Find where the given text appears and provide that cell's center as (X, Y) coordinate. 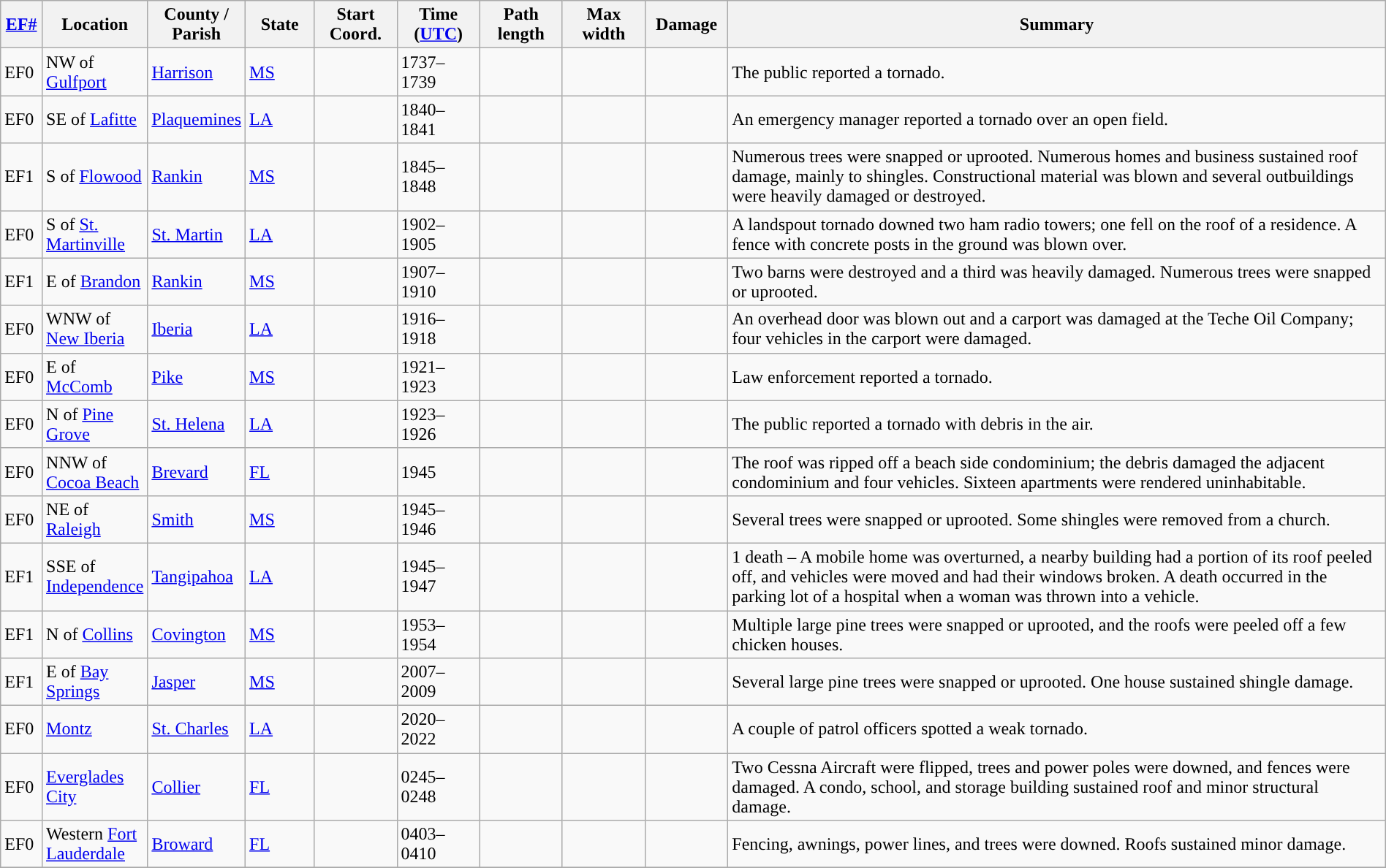
Brevard (197, 472)
Broward (197, 845)
An overhead door was blown out and a carport was damaged at the Teche Oil Company; four vehicles in the carport were damaged. (1057, 329)
St. Charles (197, 729)
NW of Gulfport (95, 72)
0403–0410 (439, 845)
Covington (197, 634)
St. Martin (197, 234)
1923–1926 (439, 424)
An emergency manager reported a tornado over an open field. (1057, 120)
The public reported a tornado with debris in the air. (1057, 424)
Summary (1057, 25)
Pike (197, 377)
Tangipahoa (197, 576)
Jasper (197, 682)
NNW of Cocoa Beach (95, 472)
1907–1910 (439, 282)
1737–1739 (439, 72)
2007–2009 (439, 682)
WNW of New Iberia (95, 329)
Iberia (197, 329)
Max width (604, 25)
Several trees were snapped or uprooted. Some shingles were removed from a church. (1057, 519)
1953–1954 (439, 634)
Location (95, 25)
1845–1848 (439, 177)
S of Flowood (95, 177)
Path length (520, 25)
N of Pine Grove (95, 424)
Plaquemines (197, 120)
Start Coord. (355, 25)
Time (UTC) (439, 25)
1945 (439, 472)
E of Bay Springs (95, 682)
Two barns were destroyed and a third was heavily damaged. Numerous trees were snapped or uprooted. (1057, 282)
Multiple large pine trees were snapped or uprooted, and the roofs were peeled off a few chicken houses. (1057, 634)
SSE of Independence (95, 576)
Smith (197, 519)
0245–0248 (439, 787)
Several large pine trees were snapped or uprooted. One house sustained shingle damage. (1057, 682)
NE of Raleigh (95, 519)
St. Helena (197, 424)
SE of Lafitte (95, 120)
1916–1918 (439, 329)
A couple of patrol officers spotted a weak tornado. (1057, 729)
State (280, 25)
Harrison (197, 72)
County / Parish (197, 25)
Montz (95, 729)
Collier (197, 787)
1921–1923 (439, 377)
The public reported a tornado. (1057, 72)
Fencing, awnings, power lines, and trees were downed. Roofs sustained minor damage. (1057, 845)
Western Fort Lauderdale (95, 845)
E of McComb (95, 377)
Everglades City (95, 787)
1945–1947 (439, 576)
1945–1946 (439, 519)
1840–1841 (439, 120)
Law enforcement reported a tornado. (1057, 377)
E of Brandon (95, 282)
N of Collins (95, 634)
A landspout tornado downed two ham radio towers; one fell on the roof of a residence. A fence with concrete posts in the ground was blown over. (1057, 234)
Damage (686, 25)
1902–1905 (439, 234)
2020–2022 (439, 729)
EF# (22, 25)
S of St. Martinville (95, 234)
